Output the [x, y] coordinate of the center of the cell containing the given text.  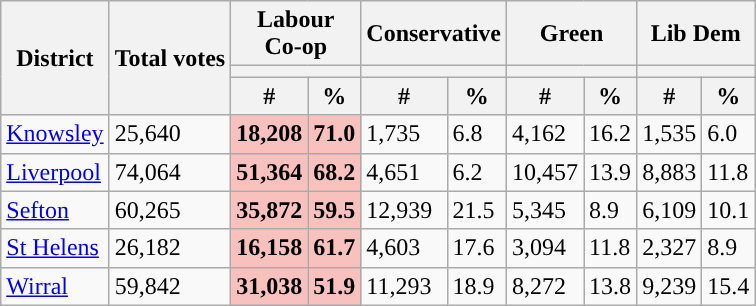
25,640 [170, 134]
11,293 [404, 286]
13.9 [610, 172]
51.9 [334, 286]
16,158 [270, 248]
26,182 [170, 248]
St Helens [55, 248]
Total votes [170, 58]
1,735 [404, 134]
59,842 [170, 286]
12,939 [404, 210]
Wirral [55, 286]
18.9 [476, 286]
59.5 [334, 210]
Knowsley [55, 134]
6,109 [670, 210]
4,651 [404, 172]
74,064 [170, 172]
4,603 [404, 248]
Conservative [434, 34]
District [55, 58]
10.1 [728, 210]
9,239 [670, 286]
10,457 [546, 172]
8,272 [546, 286]
6.8 [476, 134]
68.2 [334, 172]
LabourCo-op [296, 34]
6.2 [476, 172]
21.5 [476, 210]
71.0 [334, 134]
5,345 [546, 210]
51,364 [270, 172]
4,162 [546, 134]
8,883 [670, 172]
13.8 [610, 286]
17.6 [476, 248]
1,535 [670, 134]
35,872 [270, 210]
15.4 [728, 286]
60,265 [170, 210]
Green [572, 34]
Lib Dem [696, 34]
Liverpool [55, 172]
2,327 [670, 248]
16.2 [610, 134]
3,094 [546, 248]
61.7 [334, 248]
31,038 [270, 286]
Sefton [55, 210]
18,208 [270, 134]
6.0 [728, 134]
